Locate the cell with the specified text and output its [X, Y] center coordinate. 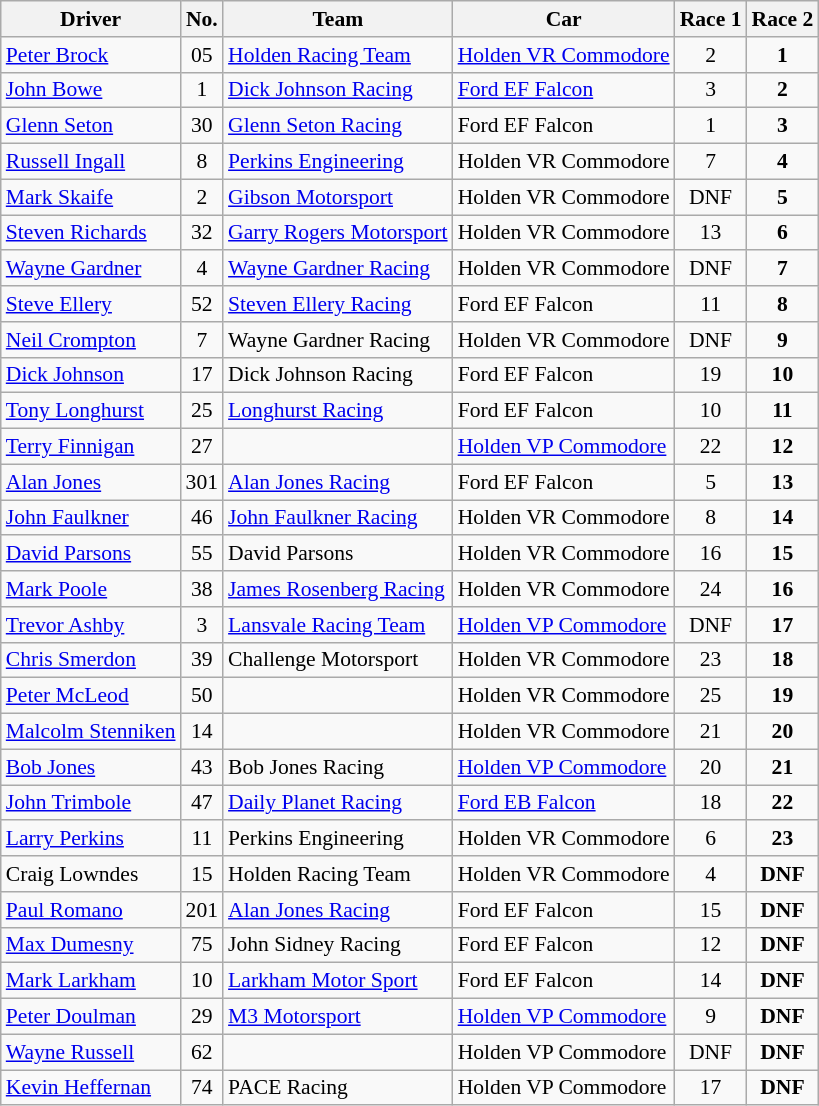
Lansvale Racing Team [338, 625]
Craig Lowndes [91, 874]
Peter Brock [91, 55]
74 [202, 1088]
75 [202, 945]
Race 2 [782, 19]
Bob Jones [91, 767]
Steve Ellery [91, 304]
Challenge Motorsport [338, 660]
Mark Larkham [91, 981]
Max Dumesny [91, 945]
Neil Crompton [91, 340]
50 [202, 696]
Daily Planet Racing [338, 803]
Trevor Ashby [91, 625]
05 [202, 55]
Bob Jones Racing [338, 767]
Glenn Seton [91, 126]
Kevin Heffernan [91, 1088]
Larkham Motor Sport [338, 981]
Dick Johnson [91, 375]
Glenn Seton Racing [338, 126]
Peter McLeod [91, 696]
John Faulkner [91, 518]
Tony Longhurst [91, 411]
39 [202, 660]
46 [202, 518]
John Trimbole [91, 803]
24 [711, 589]
38 [202, 589]
John Bowe [91, 90]
Chris Smerdon [91, 660]
Gibson Motorsport [338, 197]
Ford EB Falcon [564, 803]
Peter Doulman [91, 1017]
Longhurst Racing [338, 411]
52 [202, 304]
M3 Motorsport [338, 1017]
201 [202, 910]
Team [338, 19]
John Sidney Racing [338, 945]
Steven Richards [91, 233]
Paul Romano [91, 910]
John Faulkner Racing [338, 518]
62 [202, 1052]
Driver [91, 19]
Mark Skaife [91, 197]
James Rosenberg Racing [338, 589]
Malcolm Stenniken [91, 732]
Wayne Russell [91, 1052]
Russell Ingall [91, 162]
43 [202, 767]
Mark Poole [91, 589]
Steven Ellery Racing [338, 304]
Terry Finnigan [91, 447]
Alan Jones [91, 482]
55 [202, 554]
301 [202, 482]
Garry Rogers Motorsport [338, 233]
Car [564, 19]
PACE Racing [338, 1088]
47 [202, 803]
32 [202, 233]
27 [202, 447]
Race 1 [711, 19]
Wayne Gardner [91, 269]
Larry Perkins [91, 839]
No. [202, 19]
30 [202, 126]
29 [202, 1017]
